Provide the (x, y) coordinate of the cell's center where the given text is located.  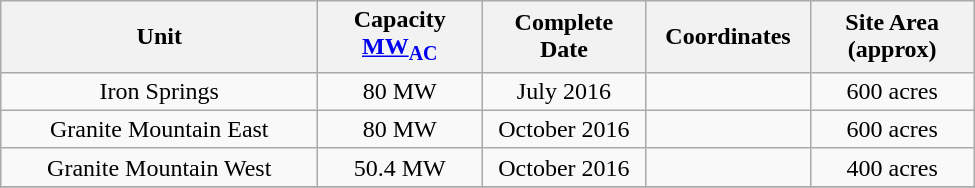
Iron Springs (160, 91)
400 acres (892, 167)
Site Area(approx) (892, 36)
Unit (160, 36)
Granite Mountain West (160, 167)
Coordinates (728, 36)
CompleteDate (564, 36)
CapacityMWAC (400, 36)
July 2016 (564, 91)
50.4 MW (400, 167)
Granite Mountain East (160, 129)
